Determine the (x, y) coordinate at the center of the cell enclosing the given text.  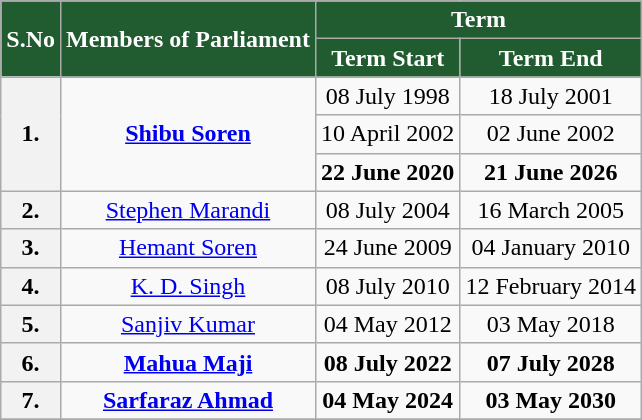
3. (31, 248)
21 June 2026 (551, 172)
Members of Parliament (188, 39)
Mahua Maji (188, 362)
03 May 2018 (551, 324)
4. (31, 286)
03 May 2030 (551, 400)
18 July 2001 (551, 96)
24 June 2009 (387, 248)
04 January 2010 (551, 248)
Term (478, 20)
10 April 2002 (387, 134)
Sanjiv Kumar (188, 324)
Term End (551, 58)
08 July 2010 (387, 286)
2. (31, 210)
S.No (31, 39)
04 May 2012 (387, 324)
Stephen Marandi (188, 210)
02 June 2002 (551, 134)
Sarfaraz Ahmad (188, 400)
16 March 2005 (551, 210)
1. (31, 134)
04 May 2024 (387, 400)
12 February 2014 (551, 286)
7. (31, 400)
08 July 1998 (387, 96)
22 June 2020 (387, 172)
08 July 2004 (387, 210)
Hemant Soren (188, 248)
K. D. Singh (188, 286)
Shibu Soren (188, 134)
5. (31, 324)
07 July 2028 (551, 362)
Term Start (387, 58)
08 July 2022 (387, 362)
6. (31, 362)
